Scan for the cell matching the given text and deliver its (x, y) coordinate at center. 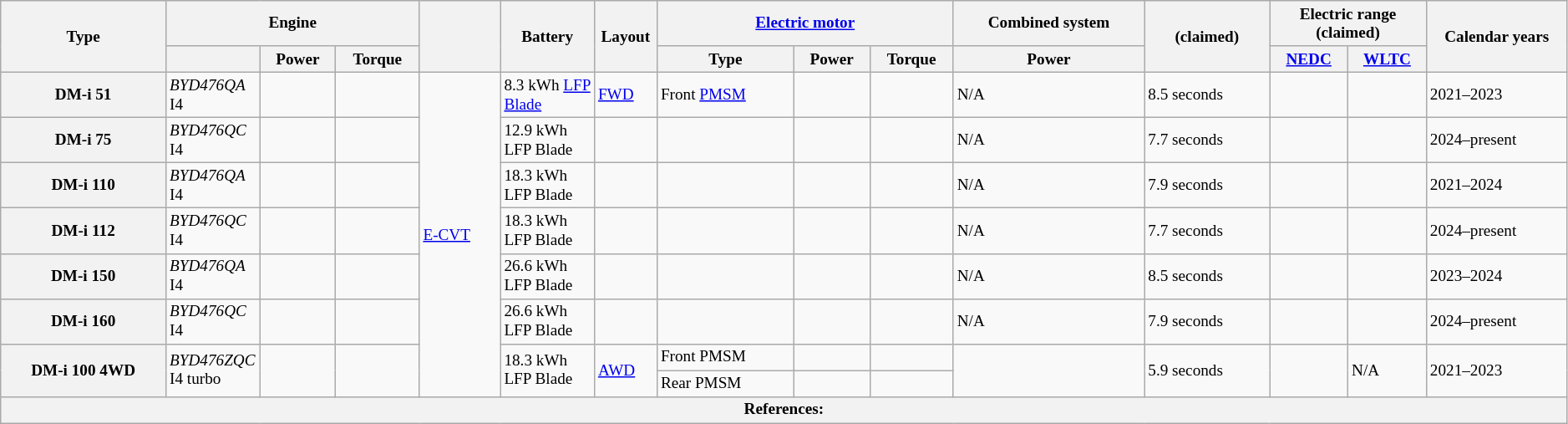
Engine (292, 23)
NEDC (1309, 59)
WLTC (1388, 59)
12.9 kWh LFP Blade (547, 140)
2021–2024 (1497, 186)
FWD (625, 95)
DM-i 100 4WD (84, 370)
DM-i 150 (84, 276)
DM-i 110 (84, 186)
DM-i 75 (84, 140)
DM-i 160 (84, 321)
BYD476ZQC I4 turbo (213, 370)
Calendar years (1497, 37)
Electric motor (805, 23)
References: (784, 410)
5.9 seconds (1207, 370)
8.3 kWh LFP Blade (547, 95)
Layout (625, 37)
DM-i 51 (84, 95)
(claimed) (1207, 37)
AWD (625, 370)
E-CVT (459, 234)
Electric range (claimed) (1348, 23)
2023–2024 (1497, 276)
Rear PMSM (725, 384)
Battery (547, 37)
DM-i 112 (84, 231)
Combined system (1049, 23)
